Provide the (x, y) coordinate of the cell's center where the given text is located.  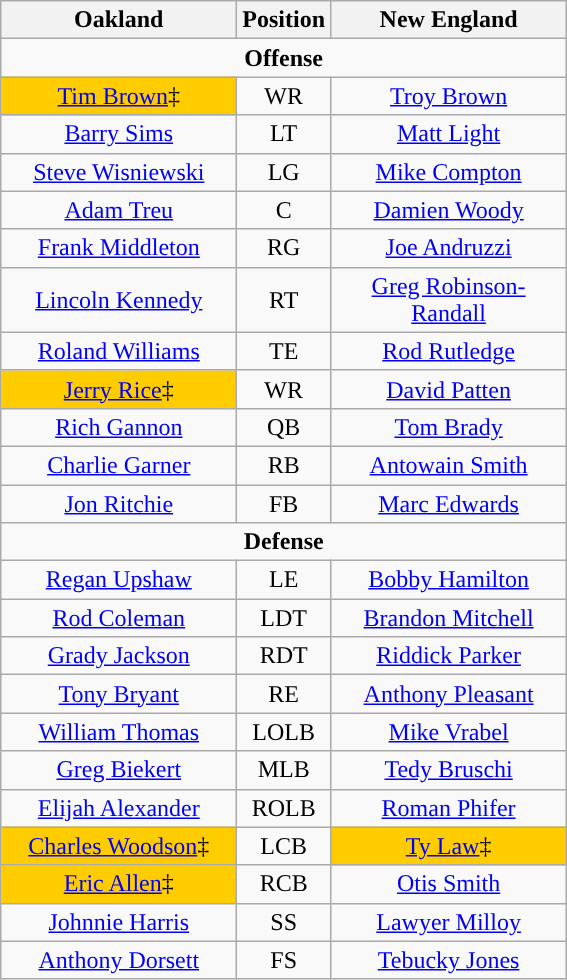
RCB (284, 884)
SS (284, 922)
Tony Bryant (119, 694)
Rod Rutledge (449, 351)
Marc Edwards (449, 503)
Charles Woodson‡ (119, 846)
William Thomas (119, 732)
Mike Compton (449, 172)
Offense (284, 58)
Brandon Mitchell (449, 618)
Lawyer Milloy (449, 922)
TE (284, 351)
Eric Allen‡ (119, 884)
LG (284, 172)
Johnnie Harris (119, 922)
Oakland (119, 20)
MLB (284, 770)
RE (284, 694)
Matt Light (449, 134)
Regan Upshaw (119, 580)
Jerry Rice‡ (119, 389)
LDT (284, 618)
Adam Treu (119, 210)
RT (284, 300)
Roland Williams (119, 351)
LCB (284, 846)
Riddick Parker (449, 656)
RDT (284, 656)
Defense (284, 542)
Ty Law‡ (449, 846)
Grady Jackson (119, 656)
Steve Wisniewski (119, 172)
Frank Middleton (119, 248)
LE (284, 580)
Bobby Hamilton (449, 580)
Greg Robinson-Randall (449, 300)
Damien Woody (449, 210)
Rich Gannon (119, 427)
Anthony Pleasant (449, 694)
RB (284, 465)
QB (284, 427)
Lincoln Kennedy (119, 300)
Rod Coleman (119, 618)
Troy Brown (449, 96)
Position (284, 20)
Jon Ritchie (119, 503)
Joe Andruzzi (449, 248)
Antowain Smith (449, 465)
Tebucky Jones (449, 960)
New England (449, 20)
FS (284, 960)
Mike Vrabel (449, 732)
FB (284, 503)
Anthony Dorsett (119, 960)
Roman Phifer (449, 808)
C (284, 210)
Barry Sims (119, 134)
Elijah Alexander (119, 808)
Tim Brown‡ (119, 96)
ROLB (284, 808)
Otis Smith (449, 884)
RG (284, 248)
Charlie Garner (119, 465)
Greg Biekert (119, 770)
Tom Brady (449, 427)
LT (284, 134)
LOLB (284, 732)
David Patten (449, 389)
Tedy Bruschi (449, 770)
